Scan for the cell matching the given text and deliver its (x, y) coordinate at center. 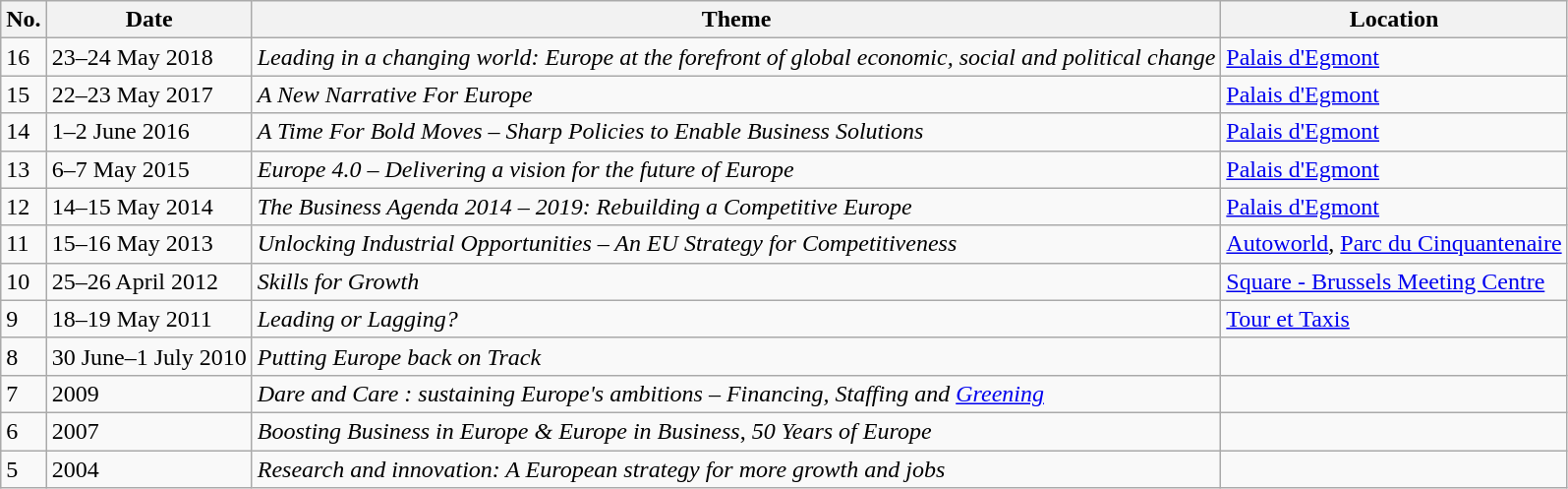
Research and innovation: A European strategy for more growth and jobs (736, 469)
The Business Agenda 2014 – 2019: Rebuilding a Competitive Europe (736, 207)
14 (24, 132)
Square - Brussels Meeting Centre (1394, 281)
25–26 April 2012 (149, 281)
Date (149, 20)
Europe 4.0 – Delivering a vision for the future of Europe (736, 169)
22–23 May 2017 (149, 94)
2009 (149, 394)
2004 (149, 469)
Location (1394, 20)
9 (24, 319)
6–7 May 2015 (149, 169)
Leading or Lagging? (736, 319)
2007 (149, 431)
8 (24, 356)
14–15 May 2014 (149, 207)
15 (24, 94)
11 (24, 244)
12 (24, 207)
10 (24, 281)
5 (24, 469)
Theme (736, 20)
7 (24, 394)
18–19 May 2011 (149, 319)
23–24 May 2018 (149, 57)
1–2 June 2016 (149, 132)
A New Narrative For Europe (736, 94)
Dare and Care : sustaining Europe's ambitions – Financing, Staffing and Greening (736, 394)
6 (24, 431)
13 (24, 169)
A Time For Bold Moves – Sharp Policies to Enable Business Solutions (736, 132)
Autoworld, Parc du Cinquantenaire (1394, 244)
15–16 May 2013 (149, 244)
Tour et Taxis (1394, 319)
30 June–1 July 2010 (149, 356)
16 (24, 57)
Unlocking Industrial Opportunities – An EU Strategy for Competitiveness (736, 244)
Skills for Growth (736, 281)
Boosting Business in Europe & Europe in Business, 50 Years of Europe (736, 431)
No. (24, 20)
Putting Europe back on Track (736, 356)
Leading in a changing world: Europe at the forefront of global economic, social and political change (736, 57)
